Pinpoint the cell where the given text exists, returning its (x, y) midpoint coordinate. 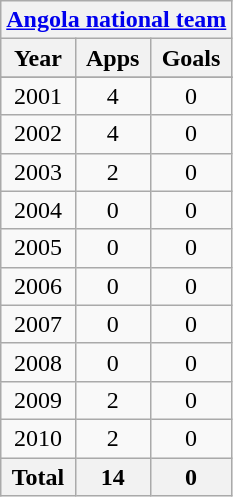
2010 (38, 438)
Year (38, 58)
2005 (38, 248)
2002 (38, 134)
2007 (38, 324)
2004 (38, 210)
Apps (112, 58)
Angola national team (116, 20)
14 (112, 477)
2006 (38, 286)
2001 (38, 96)
Goals (191, 58)
Total (38, 477)
2008 (38, 362)
2009 (38, 400)
2003 (38, 172)
